Pinpoint the cell where the given text exists, returning its [x, y] midpoint coordinate. 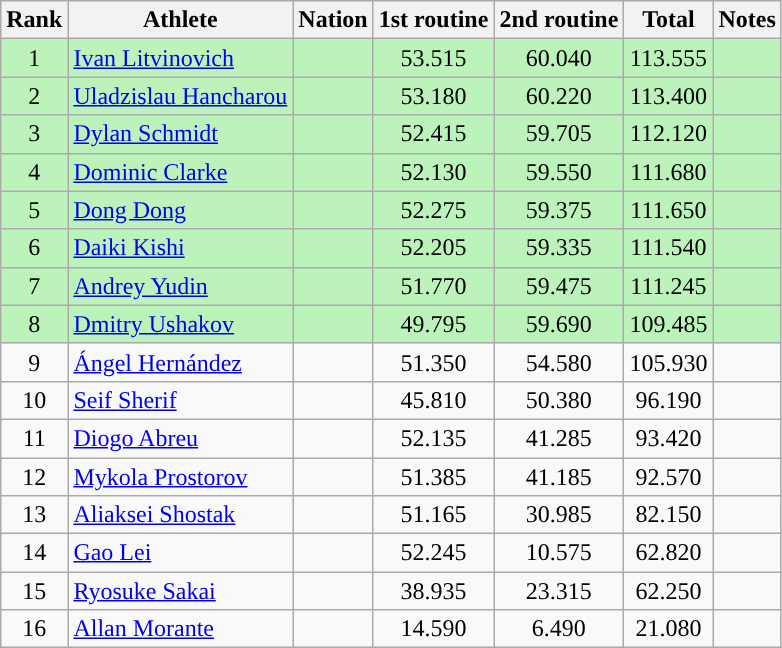
Dmitry Ushakov [180, 324]
Seif Sherif [180, 400]
60.220 [559, 96]
16 [34, 629]
62.250 [668, 591]
Diogo Abreu [180, 438]
111.540 [668, 248]
3 [34, 134]
52.415 [434, 134]
51.385 [434, 477]
1 [34, 58]
Rank [34, 20]
53.180 [434, 96]
Uladzislau Hancharou [180, 96]
113.400 [668, 96]
59.690 [559, 324]
8 [34, 324]
59.335 [559, 248]
7 [34, 286]
21.080 [668, 629]
111.680 [668, 172]
45.810 [434, 400]
9 [34, 362]
11 [34, 438]
52.130 [434, 172]
Andrey Yudin [180, 286]
51.350 [434, 362]
Ryosuke Sakai [180, 591]
4 [34, 172]
111.650 [668, 210]
30.985 [559, 515]
Athlete [180, 20]
52.245 [434, 553]
Ivan Litvinovich [180, 58]
Daiki Kishi [180, 248]
52.205 [434, 248]
59.550 [559, 172]
53.515 [434, 58]
51.165 [434, 515]
105.930 [668, 362]
82.150 [668, 515]
41.185 [559, 477]
Dominic Clarke [180, 172]
10.575 [559, 553]
6 [34, 248]
59.705 [559, 134]
Aliaksei Shostak [180, 515]
59.375 [559, 210]
51.770 [434, 286]
14 [34, 553]
62.820 [668, 553]
52.275 [434, 210]
113.555 [668, 58]
41.285 [559, 438]
15 [34, 591]
92.570 [668, 477]
Ángel Hernández [180, 362]
Dong Dong [180, 210]
54.580 [559, 362]
2nd routine [559, 20]
Dylan Schmidt [180, 134]
60.040 [559, 58]
96.190 [668, 400]
1st routine [434, 20]
50.380 [559, 400]
13 [34, 515]
14.590 [434, 629]
2 [34, 96]
12 [34, 477]
52.135 [434, 438]
111.245 [668, 286]
112.120 [668, 134]
Gao Lei [180, 553]
Notes [747, 20]
23.315 [559, 591]
59.475 [559, 286]
109.485 [668, 324]
Total [668, 20]
5 [34, 210]
38.935 [434, 591]
Mykola Prostorov [180, 477]
6.490 [559, 629]
93.420 [668, 438]
Nation [333, 20]
10 [34, 400]
Allan Morante [180, 629]
49.795 [434, 324]
